Scan for the cell matching the given text and deliver its (x, y) coordinate at center. 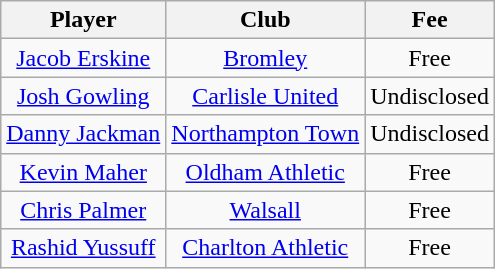
Rashid Yussuff (84, 248)
Josh Gowling (84, 96)
Northampton Town (266, 134)
Fee (430, 20)
Danny Jackman (84, 134)
Kevin Maher (84, 172)
Bromley (266, 58)
Charlton Athletic (266, 248)
Oldham Athletic (266, 172)
Carlisle United (266, 96)
Jacob Erskine (84, 58)
Club (266, 20)
Walsall (266, 210)
Chris Palmer (84, 210)
Player (84, 20)
